Return [X, Y] of the center of cell containing provided text 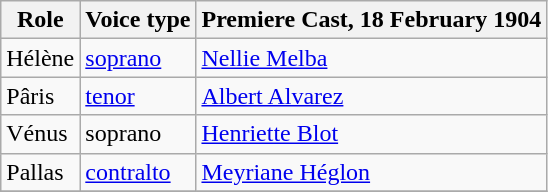
Meyriane Héglon [372, 172]
Henriette Blot [372, 134]
Hélène [40, 58]
Vénus [40, 134]
Albert Alvarez [372, 96]
Voice type [138, 20]
Nellie Melba [372, 58]
Pallas [40, 172]
Pâris [40, 96]
contralto [138, 172]
tenor [138, 96]
Role [40, 20]
Premiere Cast, 18 February 1904 [372, 20]
